Provide the (X, Y) coordinate of the cell's center where the given text is located.  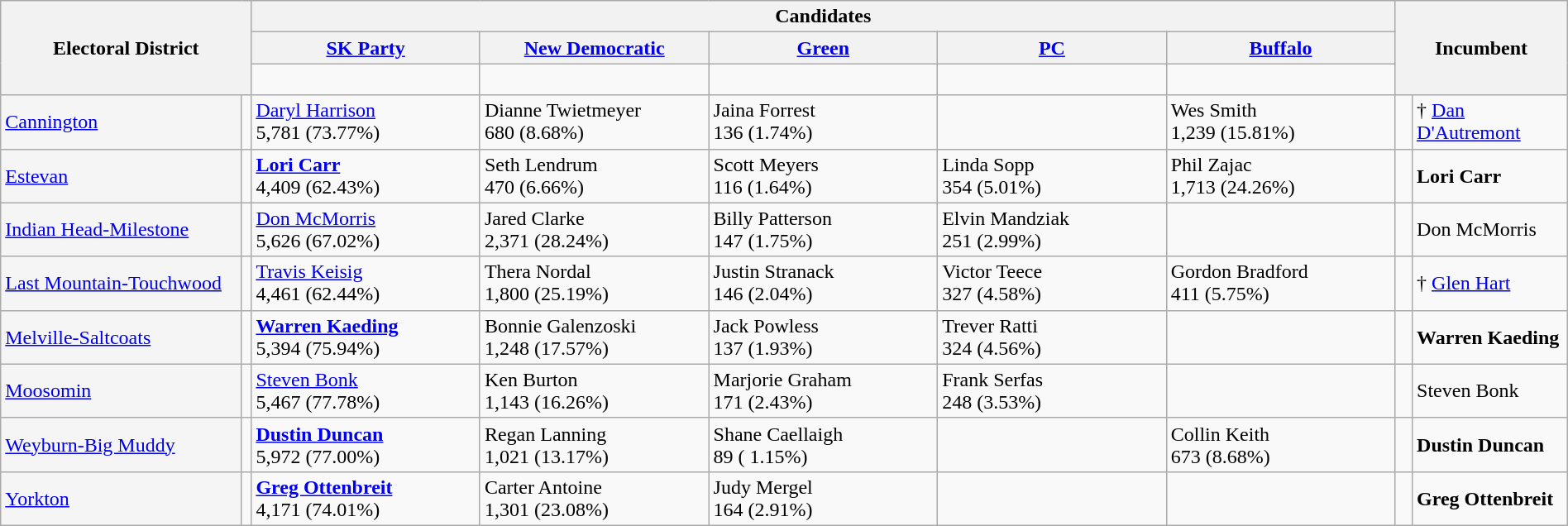
Wes Smith 1,239 (15.81%) (1280, 122)
Scott Meyers 116 (1.64%) (824, 175)
PC (1052, 48)
Candidates (824, 17)
Don McMorris (1490, 230)
Ken Burton 1,143 (16.26%) (594, 390)
Warren Kaeding (1490, 337)
Steven Bonk (1490, 390)
Linda Sopp 354 (5.01%) (1052, 175)
Phil Zajac 1,713 (24.26%) (1280, 175)
Greg Ottenbreit (1490, 498)
Carter Antoine 1,301 (23.08%) (594, 498)
Collin Keith 673 (8.68%) (1280, 445)
Buffalo (1280, 48)
Victor Teece 327 (4.58%) (1052, 283)
Jaina Forrest 136 (1.74%) (824, 122)
Trever Ratti 324 (4.56%) (1052, 337)
Shane Caellaigh 89 ( 1.15%) (824, 445)
Justin Stranack 146 (2.04%) (824, 283)
Frank Serfas 248 (3.53%) (1052, 390)
Lori Carr 4,409 (62.43%) (366, 175)
Judy Mergel 164 (2.91%) (824, 498)
Cannington (121, 122)
Greg Ottenbreit 4,171 (74.01%) (366, 498)
Yorkton (121, 498)
Green (824, 48)
Dustin Duncan (1490, 445)
Don McMorris 5,626 (67.02%) (366, 230)
Jared Clarke 2,371 (28.24%) (594, 230)
Incumbent (1481, 48)
Dustin Duncan 5,972 (77.00%) (366, 445)
Indian Head-Milestone (121, 230)
Billy Patterson 147 (1.75%) (824, 230)
Travis Keisig 4,461 (62.44%) (366, 283)
Elvin Mandziak 251 (2.99%) (1052, 230)
Last Mountain-Touchwood (121, 283)
Seth Lendrum 470 (6.66%) (594, 175)
Dianne Twietmeyer 680 (8.68%) (594, 122)
Weyburn-Big Muddy (121, 445)
Gordon Bradford 411 (5.75%) (1280, 283)
Thera Nordal 1,800 (25.19%) (594, 283)
† Dan D'Autremont (1490, 122)
Bonnie Galenzoski 1,248 (17.57%) (594, 337)
Steven Bonk 5,467 (77.78%) (366, 390)
Estevan (121, 175)
SK Party (366, 48)
Warren Kaeding 5,394 (75.94%) (366, 337)
Jack Powless 137 (1.93%) (824, 337)
Moosomin (121, 390)
Daryl Harrison 5,781 (73.77%) (366, 122)
Melville-Saltcoats (121, 337)
† Glen Hart (1490, 283)
Lori Carr (1490, 175)
Marjorie Graham 171 (2.43%) (824, 390)
New Democratic (594, 48)
Regan Lanning 1,021 (13.17%) (594, 445)
Electoral District (126, 48)
